Pinpoint the cell where the given text exists, returning its [X, Y] midpoint coordinate. 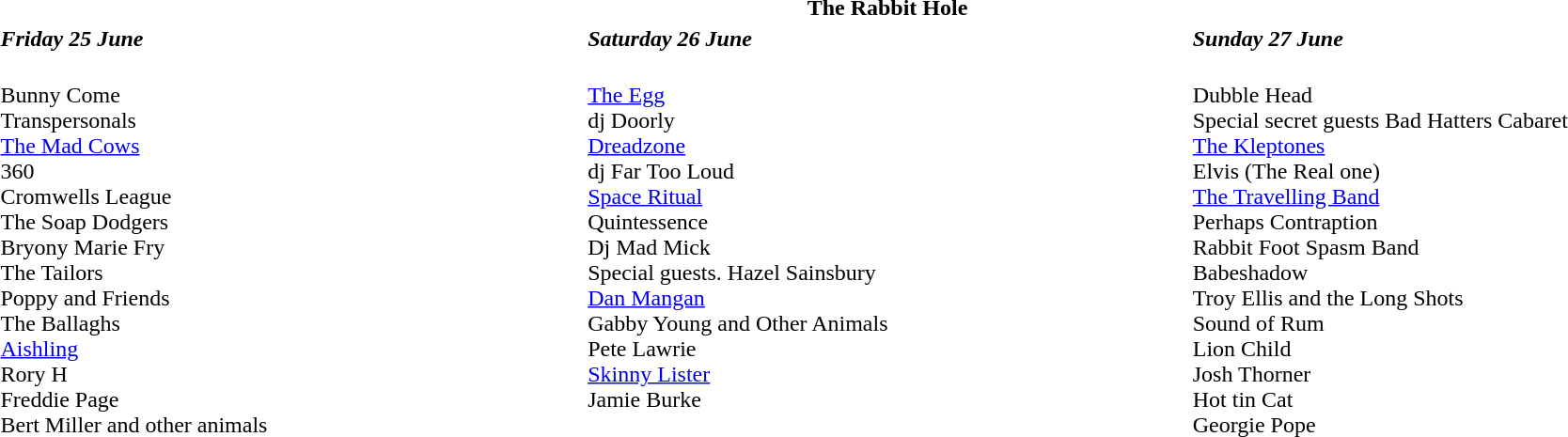
Saturday 26 June [887, 39]
